Pinpoint the cell where the given text exists, returning its [x, y] midpoint coordinate. 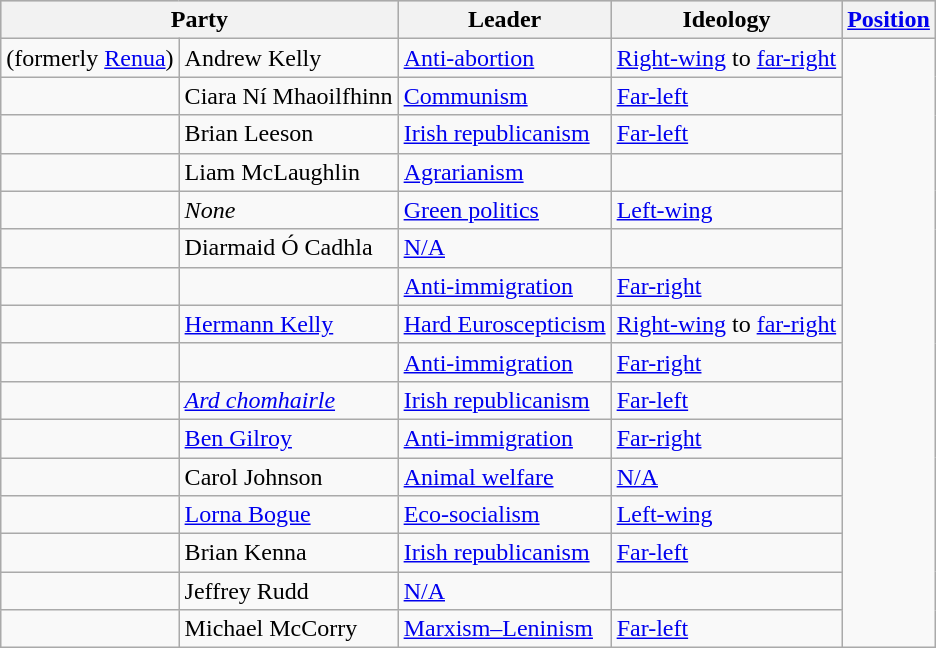
Ideology [726, 20]
Position [889, 20]
Eco-socialism [504, 515]
Animal welfare [504, 477]
Diarmaid Ó Cadhla [288, 248]
Anti-abortion [504, 58]
Brian Kenna [288, 553]
Liam McLaughlin [288, 172]
Green politics [504, 210]
Lorna Bogue [288, 515]
Andrew Kelly [288, 58]
Communism [504, 96]
Marxism–Leninism [504, 629]
Agrarianism [504, 172]
Ciara Ní Mhaoilfhinn [288, 96]
Party [200, 20]
Ard chomhairle [288, 400]
Carol Johnson [288, 477]
(formerly Renua) [90, 58]
Jeffrey Rudd [288, 591]
Hard Euroscepticism [504, 324]
None [288, 210]
Brian Leeson [288, 134]
Hermann Kelly [288, 324]
Ben Gilroy [288, 438]
Leader [504, 20]
Michael McCorry [288, 629]
